Capture the cell that displays the provided text and extract its (x, y) central coordinate. 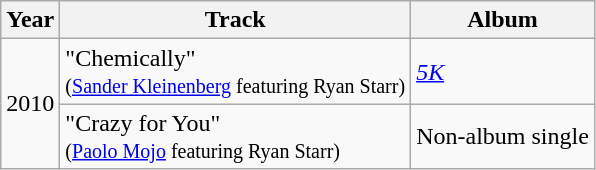
"Crazy for You"(Paolo Mojo featuring Ryan Starr) (236, 136)
"Chemically"(Sander Kleinenberg featuring Ryan Starr) (236, 72)
Year (30, 20)
Track (236, 20)
5K (503, 72)
Album (503, 20)
2010 (30, 104)
Non-album single (503, 136)
